Determine the (X, Y) coordinate at the center of the cell enclosing the given text.  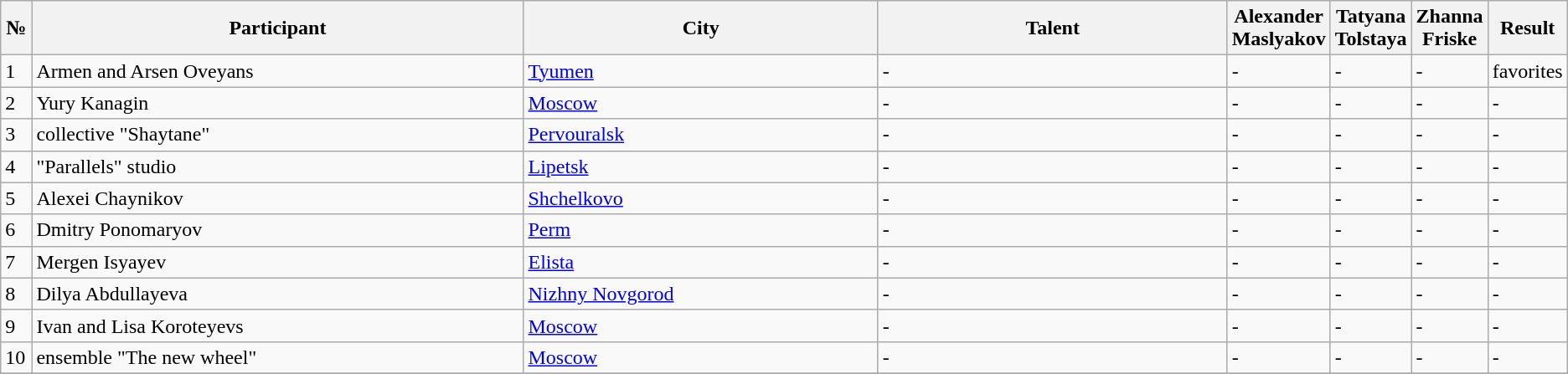
Mergen Isyayev (278, 262)
"Parallels" studio (278, 167)
№ (17, 28)
Armen and Arsen Oveyans (278, 71)
Talent (1052, 28)
Tatyana Tolstaya (1370, 28)
City (700, 28)
8 (17, 294)
Zhanna Friske (1449, 28)
2 (17, 103)
7 (17, 262)
Dilya Abdullayeva (278, 294)
9 (17, 325)
favorites (1528, 71)
5 (17, 198)
Shchelkovo (700, 198)
Ivan and Lisa Koroteyevs (278, 325)
Alexei Chaynikov (278, 198)
Lipetsk (700, 167)
3 (17, 135)
Dmitry Ponomaryov (278, 230)
4 (17, 167)
Participant (278, 28)
Pervouralsk (700, 135)
ensemble "The new wheel" (278, 357)
Alexander Maslyakov (1278, 28)
Tyumen (700, 71)
Elista (700, 262)
6 (17, 230)
Result (1528, 28)
Nizhny Novgorod (700, 294)
10 (17, 357)
Perm (700, 230)
collective "Shaytane" (278, 135)
Yury Kanagin (278, 103)
1 (17, 71)
